For the text-containing cell, return its midpoint in [X, Y] coordinate format. 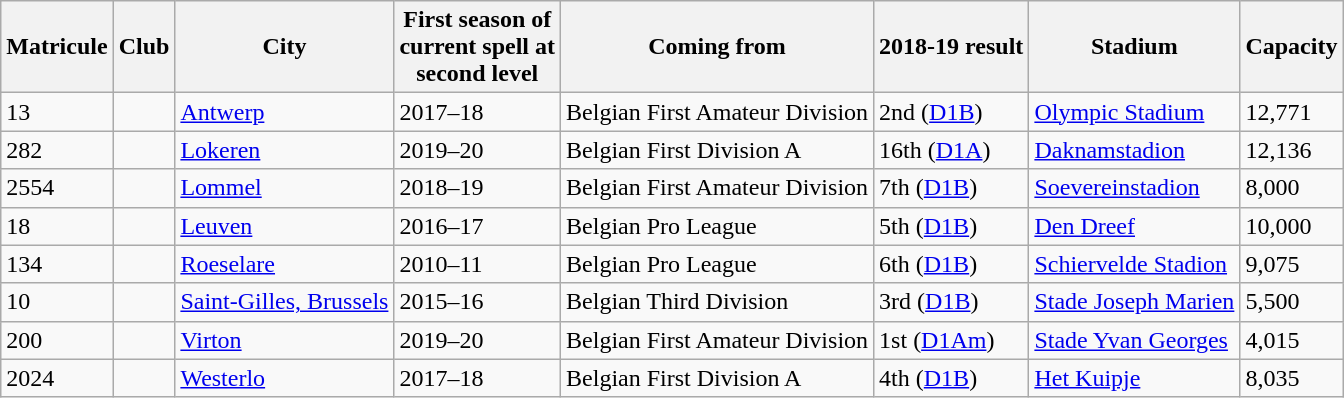
12,136 [1292, 150]
Coming from [718, 47]
2018-19 result [952, 47]
8,035 [1292, 378]
18 [57, 226]
282 [57, 150]
2554 [57, 188]
Lokeren [284, 150]
Stade Joseph Marien [1134, 302]
7th (D1B) [952, 188]
4th (D1B) [952, 378]
Stade Yvan Georges [1134, 340]
13 [57, 112]
Virton [284, 340]
10 [57, 302]
3rd (D1B) [952, 302]
5th (D1B) [952, 226]
10,000 [1292, 226]
Belgian Third Division [718, 302]
1st (D1Am) [952, 340]
5,500 [1292, 302]
Soevereinstadion [1134, 188]
134 [57, 264]
Den Dreef [1134, 226]
Antwerp [284, 112]
Daknamstadion [1134, 150]
Club [144, 47]
200 [57, 340]
Stadium [1134, 47]
First season of current spell at second level [478, 47]
Saint-Gilles, Brussels [284, 302]
4,015 [1292, 340]
2015–16 [478, 302]
Matricule [57, 47]
2016–17 [478, 226]
12,771 [1292, 112]
Leuven [284, 226]
16th (D1A) [952, 150]
6th (D1B) [952, 264]
2018–19 [478, 188]
Lommel [284, 188]
Schiervelde Stadion [1134, 264]
Roeselare [284, 264]
9,075 [1292, 264]
2024 [57, 378]
Het Kuipje [1134, 378]
2nd (D1B) [952, 112]
Capacity [1292, 47]
2010–11 [478, 264]
City [284, 47]
Olympic Stadium [1134, 112]
Westerlo [284, 378]
8,000 [1292, 188]
